Locate the cell with the specified text and output its [X, Y] center coordinate. 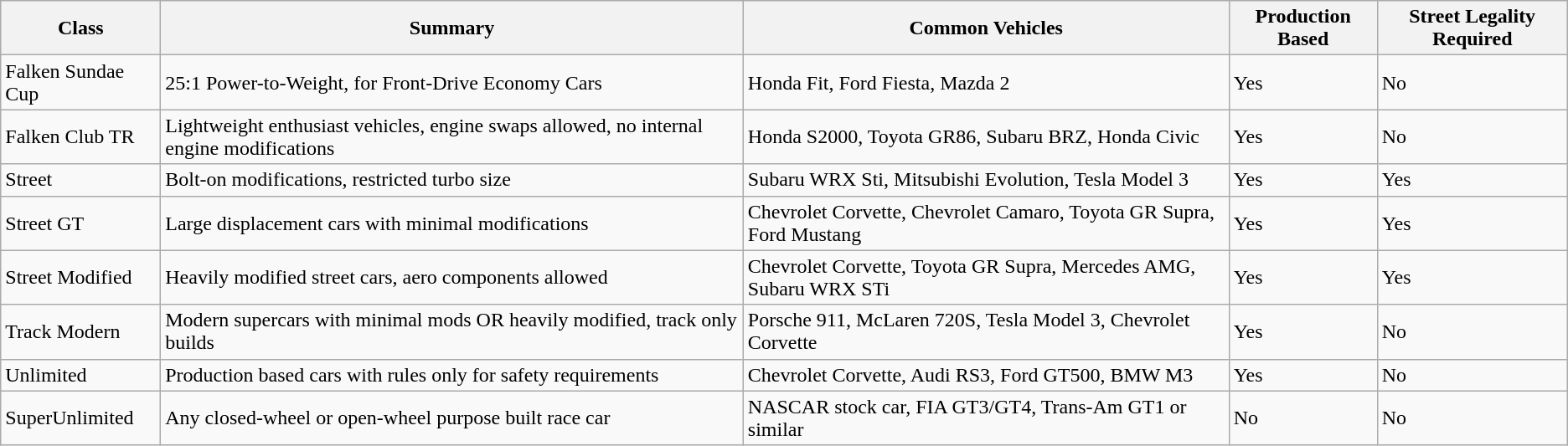
Heavily modified street cars, aero components allowed [452, 278]
Subaru WRX Sti, Mitsubishi Evolution, Tesla Model 3 [986, 180]
Production Based [1303, 28]
Falken Club TR [80, 137]
Large displacement cars with minimal modifications [452, 223]
SuperUnlimited [80, 418]
Common Vehicles [986, 28]
Street [80, 180]
Street Legality Required [1473, 28]
Summary [452, 28]
Chevrolet Corvette, Chevrolet Camaro, Toyota GR Supra, Ford Mustang [986, 223]
Unlimited [80, 375]
Honda S2000, Toyota GR86, Subaru BRZ, Honda Civic [986, 137]
Track Modern [80, 331]
25:1 Power-to-Weight, for Front-Drive Economy Cars [452, 82]
Class [80, 28]
Modern supercars with minimal mods OR heavily modified, track only builds [452, 331]
Chevrolet Corvette, Audi RS3, Ford GT500, BMW M3 [986, 375]
Honda Fit, Ford Fiesta, Mazda 2 [986, 82]
Bolt-on modifications, restricted turbo size [452, 180]
Production based cars with rules only for safety requirements [452, 375]
Porsche 911, McLaren 720S, Tesla Model 3, Chevrolet Corvette [986, 331]
Street Modified [80, 278]
Lightweight enthusiast vehicles, engine swaps allowed, no internal engine modifications [452, 137]
NASCAR stock car, FIA GT3/GT4, Trans-Am GT1 or similar [986, 418]
Falken Sundae Cup [80, 82]
Street GT [80, 223]
Any closed-wheel or open-wheel purpose built race car [452, 418]
Chevrolet Corvette, Toyota GR Supra, Mercedes AMG, Subaru WRX STi [986, 278]
